Identify which cell holds the provided text, then report its (X, Y) central coordinate. 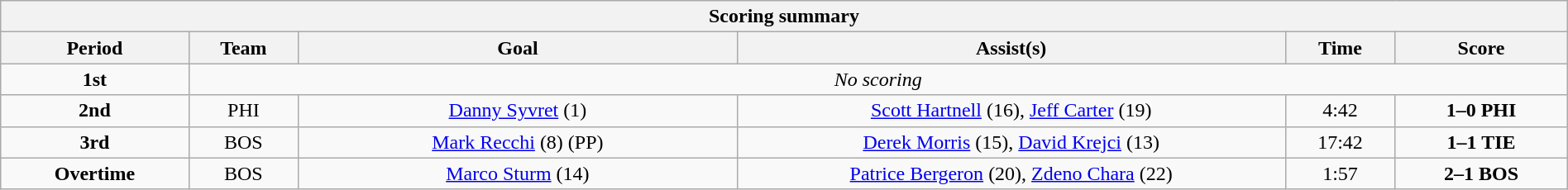
1–1 TIE (1481, 142)
2–1 BOS (1481, 173)
Assist(s) (1011, 48)
Scoring summary (784, 17)
Danny Syvret (1) (518, 111)
Period (94, 48)
4:42 (1340, 111)
Mark Recchi (8) (PP) (518, 142)
Overtime (94, 173)
1–0 PHI (1481, 111)
Score (1481, 48)
Patrice Bergeron (20), Zdeno Chara (22) (1011, 173)
2nd (94, 111)
Scott Hartnell (16), Jeff Carter (19) (1011, 111)
Team (243, 48)
1:57 (1340, 173)
PHI (243, 111)
Derek Morris (15), David Krejci (13) (1011, 142)
Marco Sturm (14) (518, 173)
3rd (94, 142)
17:42 (1340, 142)
1st (94, 79)
Goal (518, 48)
No scoring (878, 79)
Time (1340, 48)
